Locate the cell with the specified text and output its [x, y] center coordinate. 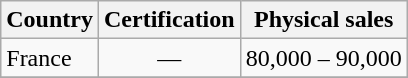
Country [50, 20]
Physical sales [324, 20]
Certification [169, 20]
— [169, 58]
80,000 – 90,000 [324, 58]
France [50, 58]
